Determine the (x, y) coordinate at the center of the cell enclosing the given text.  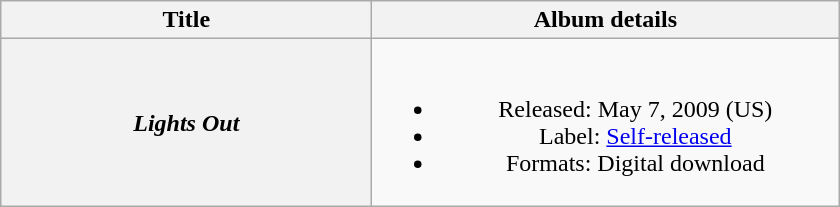
Album details (606, 20)
Title (186, 20)
Lights Out (186, 122)
Released: May 7, 2009 (US)Label: Self-releasedFormats: Digital download (606, 122)
